Determine the [x, y] coordinate at the center of the cell enclosing the given text.  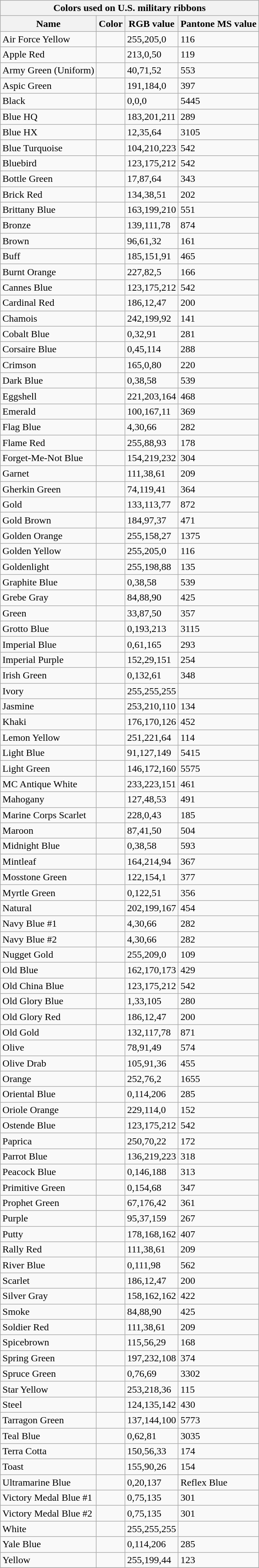
0,0,0 [151, 101]
281 [219, 334]
95,37,159 [151, 1219]
154,219,232 [151, 458]
574 [219, 1048]
Maroon [48, 830]
158,162,162 [151, 1296]
422 [219, 1296]
Marine Corps Scarlet [48, 815]
RGB value [151, 24]
Soldier Red [48, 1327]
255,198,88 [151, 567]
0,111,98 [151, 1265]
Imperial Blue [48, 644]
135 [219, 567]
146,172,160 [151, 769]
Old Gold [48, 1032]
Corsaire Blue [48, 349]
166 [219, 272]
Oriental Blue [48, 1094]
465 [219, 256]
Black [48, 101]
MC Antique White [48, 784]
Myrtle Green [48, 892]
Blue HX [48, 132]
213,0,50 [151, 55]
178 [219, 442]
Victory Medal Blue #2 [48, 1513]
455 [219, 1063]
Buff [48, 256]
562 [219, 1265]
Spring Green [48, 1358]
132,117,78 [151, 1032]
Golden Orange [48, 536]
Mahogany [48, 799]
228,0,43 [151, 815]
Yellow [48, 1560]
0,20,137 [151, 1482]
Scarlet [48, 1281]
183,201,211 [151, 117]
0,132,61 [151, 675]
Prophet Green [48, 1203]
Purple [48, 1219]
Bronze [48, 225]
Lemon Yellow [48, 738]
191,184,0 [151, 86]
Spicebrown [48, 1343]
67,176,42 [151, 1203]
Gold [48, 505]
369 [219, 411]
Color [111, 24]
185 [219, 815]
Garnet [48, 474]
377 [219, 877]
Mintleaf [48, 861]
468 [219, 396]
115 [219, 1389]
313 [219, 1172]
374 [219, 1358]
96,61,32 [151, 241]
Brittany Blue [48, 210]
Pantone MS value [219, 24]
202 [219, 194]
491 [219, 799]
221,203,164 [151, 396]
504 [219, 830]
Apple Red [48, 55]
Star Yellow [48, 1389]
Bottle Green [48, 179]
114 [219, 738]
115,56,29 [151, 1343]
3302 [219, 1374]
874 [219, 225]
87,41,50 [151, 830]
0,32,91 [151, 334]
356 [219, 892]
5415 [219, 753]
364 [219, 489]
Ultramarine Blue [48, 1482]
33,87,50 [151, 613]
Tarragon Green [48, 1420]
Forget-Me-Not Blue [48, 458]
Navy Blue #1 [48, 923]
Khaki [48, 722]
Primitive Green [48, 1188]
454 [219, 908]
174 [219, 1451]
176,170,126 [151, 722]
40,71,52 [151, 70]
Army Green (Uniform) [48, 70]
Smoke [48, 1312]
Natural [48, 908]
Steel [48, 1405]
553 [219, 70]
165,0,80 [151, 365]
124,135,142 [151, 1405]
3115 [219, 629]
229,114,0 [151, 1110]
127,48,53 [151, 799]
178,168,162 [151, 1234]
Peacock Blue [48, 1172]
Ivory [48, 691]
255,199,44 [151, 1560]
348 [219, 675]
163,199,210 [151, 210]
Oriole Orange [48, 1110]
122,154,1 [151, 877]
185,151,91 [151, 256]
202,199,167 [151, 908]
Blue HQ [48, 117]
253,218,36 [151, 1389]
367 [219, 861]
Mosstone Green [48, 877]
255,158,27 [151, 536]
Grotto Blue [48, 629]
347 [219, 1188]
0,76,69 [151, 1374]
242,199,92 [151, 318]
17,87,64 [151, 179]
197,232,108 [151, 1358]
River Blue [48, 1265]
Name [48, 24]
133,113,77 [151, 505]
Gherkin Green [48, 489]
Terra Cotta [48, 1451]
Grebe Gray [48, 598]
137,144,100 [151, 1420]
357 [219, 613]
172 [219, 1141]
155,90,26 [151, 1467]
430 [219, 1405]
91,127,149 [151, 753]
Imperial Purple [48, 660]
255,88,93 [151, 442]
164,214,94 [151, 861]
3105 [219, 132]
551 [219, 210]
Navy Blue #2 [48, 939]
0,193,213 [151, 629]
3035 [219, 1435]
Light Blue [48, 753]
Yale Blue [48, 1544]
Teal Blue [48, 1435]
100,167,11 [151, 411]
Putty [48, 1234]
Golden Yellow [48, 551]
0,122,51 [151, 892]
Green [48, 613]
12,35,64 [151, 132]
141 [219, 318]
Air Force Yellow [48, 39]
Olive Drab [48, 1063]
0,61,165 [151, 644]
471 [219, 520]
Gold Brown [48, 520]
139,111,78 [151, 225]
Olive [48, 1048]
5575 [219, 769]
Brick Red [48, 194]
Old China Blue [48, 986]
0,146,188 [151, 1172]
74,119,41 [151, 489]
Victory Medal Blue #1 [48, 1498]
119 [219, 55]
Dark Blue [48, 380]
0,154,68 [151, 1188]
1,33,105 [151, 1001]
304 [219, 458]
1655 [219, 1079]
407 [219, 1234]
Spruce Green [48, 1374]
105,91,36 [151, 1063]
593 [219, 846]
Irish Green [48, 675]
Old Glory Red [48, 1017]
123 [219, 1560]
Graphite Blue [48, 582]
Flag Blue [48, 427]
Cardinal Red [48, 303]
184,97,37 [151, 520]
White [48, 1529]
Nugget Gold [48, 955]
288 [219, 349]
252,76,2 [151, 1079]
361 [219, 1203]
Light Green [48, 769]
Cobalt Blue [48, 334]
Crimson [48, 365]
343 [219, 179]
161 [219, 241]
267 [219, 1219]
Goldenlight [48, 567]
Aspic Green [48, 86]
Parrot Blue [48, 1156]
452 [219, 722]
1375 [219, 536]
134,38,51 [151, 194]
Brown [48, 241]
318 [219, 1156]
233,223,151 [151, 784]
Burnt Orange [48, 272]
289 [219, 117]
150,56,33 [151, 1451]
104,210,223 [151, 148]
227,82,5 [151, 272]
397 [219, 86]
Ostende Blue [48, 1125]
Eggshell [48, 396]
Reflex Blue [219, 1482]
280 [219, 1001]
Emerald [48, 411]
Chamois [48, 318]
293 [219, 644]
871 [219, 1032]
Old Blue [48, 970]
429 [219, 970]
250,70,22 [151, 1141]
Cannes Blue [48, 287]
255,209,0 [151, 955]
872 [219, 505]
Blue Turquoise [48, 148]
Toast [48, 1467]
Paprica [48, 1141]
Orange [48, 1079]
168 [219, 1343]
Jasmine [48, 707]
461 [219, 784]
253,210,110 [151, 707]
0,62,81 [151, 1435]
Rally Red [48, 1250]
109 [219, 955]
Flame Red [48, 442]
Midnight Blue [48, 846]
5773 [219, 1420]
220 [219, 365]
136,219,223 [151, 1156]
Bluebird [48, 163]
154 [219, 1467]
152 [219, 1110]
5445 [219, 101]
78,91,49 [151, 1048]
Silver Gray [48, 1296]
Colors used on U.S. military ribbons [129, 8]
162,170,173 [151, 970]
152,29,151 [151, 660]
254 [219, 660]
0,45,114 [151, 349]
134 [219, 707]
Old Glory Blue [48, 1001]
251,221,64 [151, 738]
